Identify which cell holds the provided text, then report its [X, Y] central coordinate. 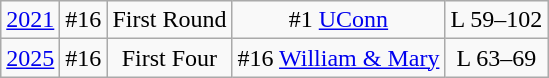
#16 William & Mary [338, 58]
First Round [170, 20]
First Four [170, 58]
#1 UConn [338, 20]
L 59–102 [496, 20]
2021 [30, 20]
L 63–69 [496, 58]
2025 [30, 58]
